Locate the cell with the specified text and output its [x, y] center coordinate. 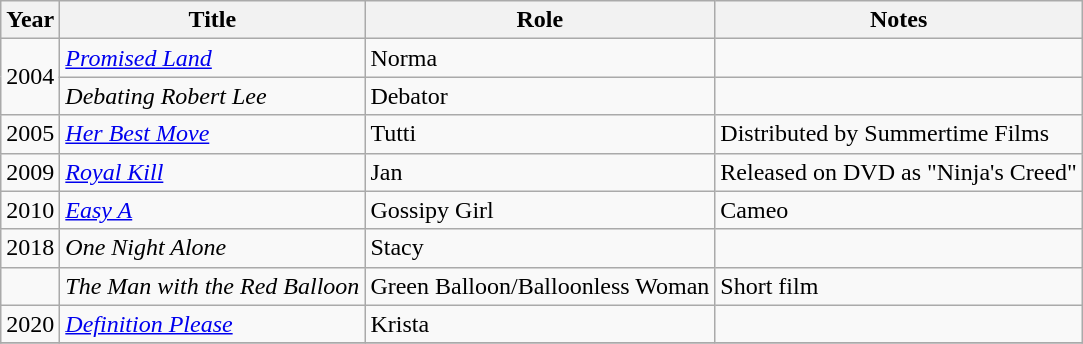
Easy A [212, 210]
Title [212, 20]
Norma [540, 58]
Gossipy Girl [540, 210]
Royal Kill [212, 172]
Krista [540, 324]
Year [30, 20]
Debating Robert Lee [212, 96]
Distributed by Summertime Films [899, 134]
Debator [540, 96]
Tutti [540, 134]
Notes [899, 20]
2004 [30, 77]
Stacy [540, 248]
2005 [30, 134]
Green Balloon/Balloonless Woman [540, 286]
Short film [899, 286]
2010 [30, 210]
Role [540, 20]
Promised Land [212, 58]
Jan [540, 172]
Cameo [899, 210]
2009 [30, 172]
One Night Alone [212, 248]
2018 [30, 248]
2020 [30, 324]
Definition Please [212, 324]
Released on DVD as "Ninja's Creed" [899, 172]
The Man with the Red Balloon [212, 286]
Her Best Move [212, 134]
